For the text-containing cell, return its midpoint in (x, y) coordinate format. 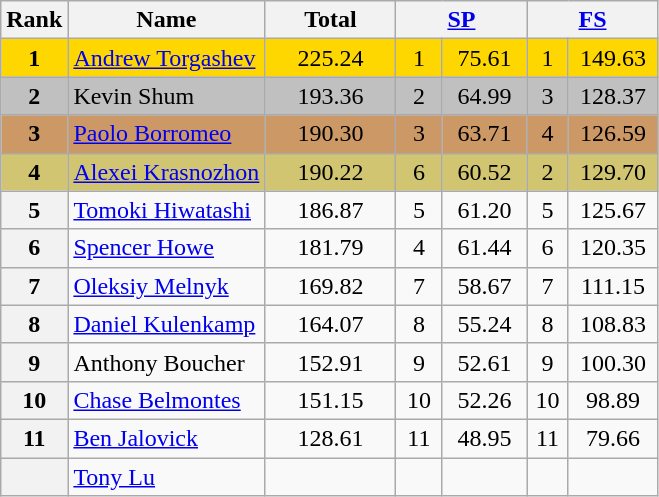
190.30 (330, 134)
Daniel Kulenkamp (166, 324)
Tomoki Hiwatashi (166, 210)
152.91 (330, 362)
Rank (34, 20)
60.52 (484, 172)
FS (592, 20)
128.37 (613, 96)
Tony Lu (166, 477)
Alexei Krasnozhon (166, 172)
193.36 (330, 96)
Kevin Shum (166, 96)
125.67 (613, 210)
169.82 (330, 286)
61.20 (484, 210)
Andrew Torgashev (166, 58)
64.99 (484, 96)
128.61 (330, 438)
164.07 (330, 324)
58.67 (484, 286)
98.89 (613, 400)
Name (166, 20)
Spencer Howe (166, 248)
Oleksiy Melnyk (166, 286)
61.44 (484, 248)
186.87 (330, 210)
SP (462, 20)
111.15 (613, 286)
75.61 (484, 58)
Ben Jalovick (166, 438)
Total (330, 20)
52.61 (484, 362)
225.24 (330, 58)
Paolo Borromeo (166, 134)
151.15 (330, 400)
120.35 (613, 248)
108.83 (613, 324)
63.71 (484, 134)
Chase Belmontes (166, 400)
149.63 (613, 58)
52.26 (484, 400)
79.66 (613, 438)
100.30 (613, 362)
48.95 (484, 438)
129.70 (613, 172)
55.24 (484, 324)
126.59 (613, 134)
Anthony Boucher (166, 362)
190.22 (330, 172)
181.79 (330, 248)
